Determine the [x, y] coordinate at the center of the cell enclosing the given text.  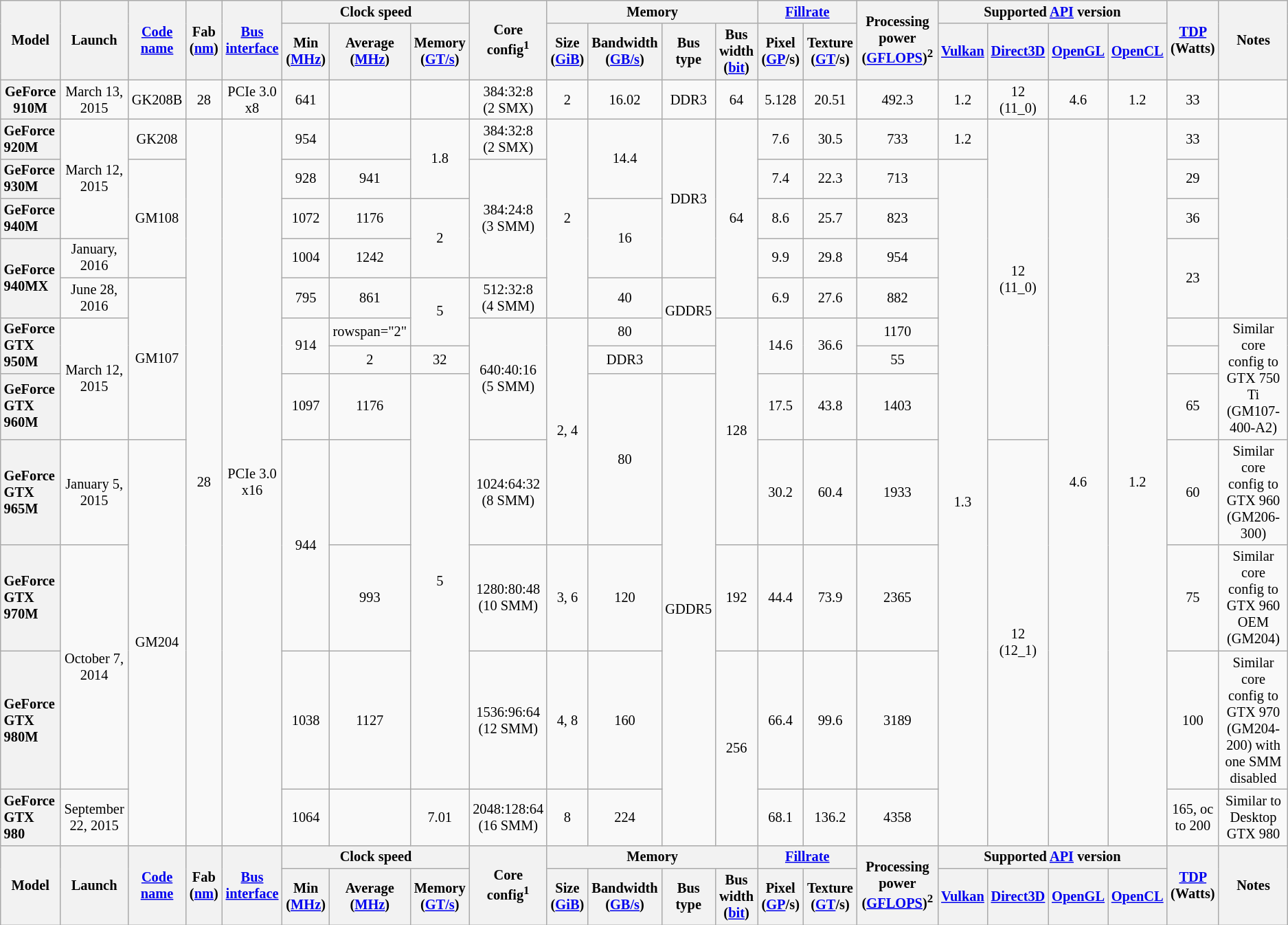
GeForce 930M [30, 179]
928 [306, 179]
43.8 [830, 406]
73.9 [830, 598]
99.6 [830, 720]
1097 [306, 406]
7.6 [780, 139]
GM108 [157, 219]
16 [625, 238]
GeForce 940MX [30, 278]
January, 2016 [95, 258]
GeForce GTX 965M [30, 492]
120 [625, 598]
January 5, 2015 [95, 492]
8.6 [780, 219]
1127 [370, 720]
1064 [306, 817]
GeForce GTX 950M [30, 346]
192 [736, 598]
1933 [898, 492]
136.2 [830, 817]
1038 [306, 720]
914 [306, 346]
1536:96:64(12 SMM) [508, 720]
512:32:8(4 SMM) [508, 298]
GeForce 940M [30, 219]
823 [898, 219]
7.4 [780, 179]
60 [1193, 492]
GeForce GTX 970M [30, 598]
882 [898, 298]
Similar core config to GTX 750 Ti (GM107-400-A2) [1253, 379]
7.01 [440, 817]
36 [1193, 219]
1280:80:48(10 SMM) [508, 598]
1024:64:32(8 SMM) [508, 492]
165, oc to 200 [1193, 817]
1072 [306, 219]
1170 [898, 331]
14.4 [625, 158]
8 [567, 817]
65 [1193, 406]
128 [736, 432]
GK208B [157, 100]
36.6 [830, 346]
941 [370, 179]
Similar core config to GTX 960 OEM (GM204) [1253, 598]
October 7, 2014 [95, 667]
1242 [370, 258]
492.3 [898, 100]
993 [370, 598]
PCIe 3.0 x8 [252, 100]
June 28, 2016 [95, 298]
22.3 [830, 179]
733 [898, 139]
944 [306, 544]
GeForce GTX 980 [30, 817]
6.9 [780, 298]
GM107 [157, 359]
3, 6 [567, 598]
75 [1193, 598]
27.6 [830, 298]
224 [625, 817]
1.8 [440, 158]
384:24:8(3 SMM) [508, 219]
60.4 [830, 492]
66.4 [780, 720]
March 13,2015 [95, 100]
17.5 [780, 406]
30.2 [780, 492]
40 [625, 298]
2365 [898, 598]
44.4 [780, 598]
4, 8 [567, 720]
160 [625, 720]
30.5 [830, 139]
100 [1193, 720]
Similar core config to GTX 960 (GM206-300) [1253, 492]
2, 4 [567, 432]
713 [898, 179]
4358 [898, 817]
16.02 [625, 100]
20.51 [830, 100]
23 [1193, 278]
795 [306, 298]
861 [370, 298]
GeForce GTX 980M [30, 720]
5.128 [780, 100]
1.3 [962, 502]
25.7 [830, 219]
Similar to Desktop GTX 980 [1253, 817]
GeForce 920M [30, 139]
29 [1193, 179]
2048:128:64(16 SMM) [508, 817]
1004 [306, 258]
rowspan="2" [370, 331]
641 [306, 100]
September 22, 2015 [95, 817]
640:40:16(5 SMM) [508, 379]
29.8 [830, 258]
256 [736, 748]
GeForce GTX 960M [30, 406]
Similar core config to GTX 970 (GM204-200) with one SMM disabled [1253, 720]
GeForce 910M [30, 100]
32 [440, 359]
GK208 [157, 139]
12 (12_1) [1018, 642]
14.6 [780, 346]
55 [898, 359]
9.9 [780, 258]
68.1 [780, 817]
GM204 [157, 642]
3189 [898, 720]
PCIe 3.0 x16 [252, 482]
1403 [898, 406]
